Search for the cell housing the specified text and yield its [x, y] center coordinate. 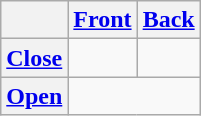
Back [168, 20]
Front [102, 20]
Close [34, 58]
Open [34, 96]
